Identify which cell holds the provided text, then report its [x, y] central coordinate. 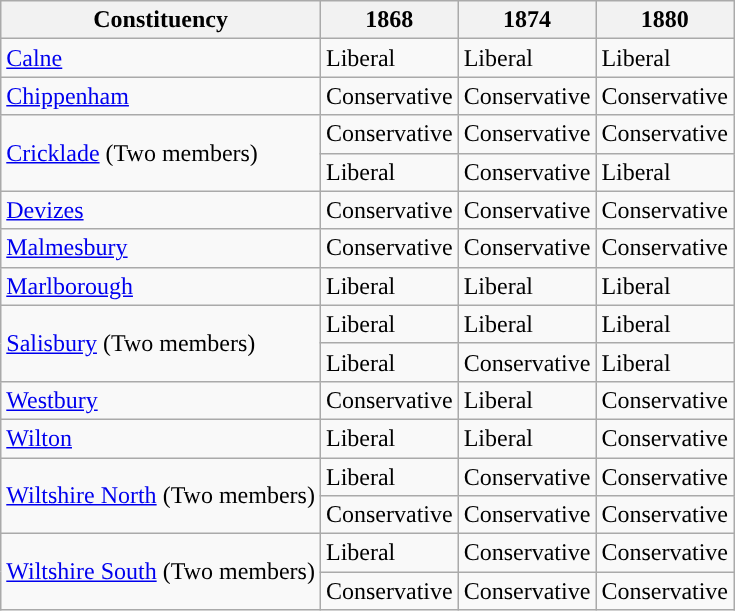
Marlborough [161, 286]
1868 [389, 20]
Constituency [161, 20]
Calne [161, 58]
Westbury [161, 400]
Devizes [161, 210]
Salisbury (Two members) [161, 343]
1874 [527, 20]
Chippenham [161, 96]
Malmesbury [161, 248]
Wiltshire South (Two members) [161, 572]
1880 [665, 20]
Cricklade (Two members) [161, 153]
Wilton [161, 438]
Wiltshire North (Two members) [161, 496]
